Find where the given text appears and provide that cell's center as [X, Y] coordinate. 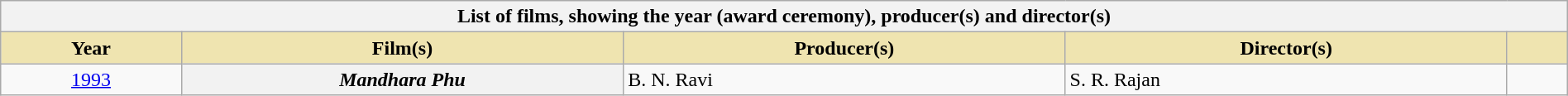
1993 [91, 79]
Year [91, 48]
Mandhara Phu [402, 79]
Director(s) [1286, 48]
Film(s) [402, 48]
B. N. Ravi [844, 79]
S. R. Rajan [1286, 79]
Producer(s) [844, 48]
List of films, showing the year (award ceremony), producer(s) and director(s) [784, 17]
